Provide the [x, y] coordinate of the cell's center where the given text is located.  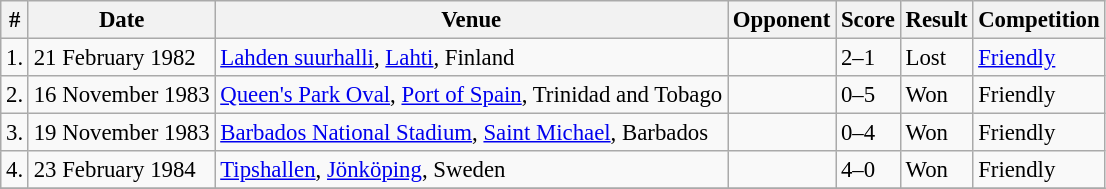
4–0 [868, 170]
Competition [1039, 20]
2. [15, 95]
Score [868, 20]
# [15, 20]
Venue [472, 20]
Queen's Park Oval, Port of Spain, Trinidad and Tobago [472, 95]
19 November 1983 [121, 133]
21 February 1982 [121, 58]
0–4 [868, 133]
Tipshallen, Jönköping, Sweden [472, 170]
Lost [936, 58]
Date [121, 20]
Lahden suurhalli, Lahti, Finland [472, 58]
3. [15, 133]
2–1 [868, 58]
Result [936, 20]
0–5 [868, 95]
1. [15, 58]
23 February 1984 [121, 170]
Opponent [782, 20]
4. [15, 170]
Barbados National Stadium, Saint Michael, Barbados [472, 133]
16 November 1983 [121, 95]
